Extract the [x, y] coordinate from the center of the cell holding the provided text.  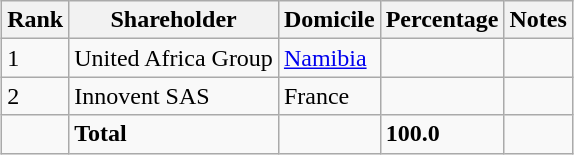
Shareholder [174, 20]
Percentage [442, 20]
100.0 [442, 134]
United Africa Group [174, 58]
Notes [538, 20]
Domicile [329, 20]
2 [36, 96]
Innovent SAS [174, 96]
Namibia [329, 58]
Total [174, 134]
France [329, 96]
Rank [36, 20]
1 [36, 58]
